From the cell containing the given text, extract its center point as [X, Y] coordinate. 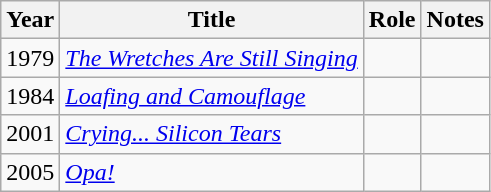
Year [30, 20]
Title [212, 20]
Crying... Silicon Tears [212, 134]
1979 [30, 58]
2001 [30, 134]
The Wretches Are Still Singing [212, 58]
Role [392, 20]
Opa! [212, 172]
2005 [30, 172]
1984 [30, 96]
Notes [455, 20]
Loafing and Camouflage [212, 96]
